Return (X, Y) of the center of cell containing provided text 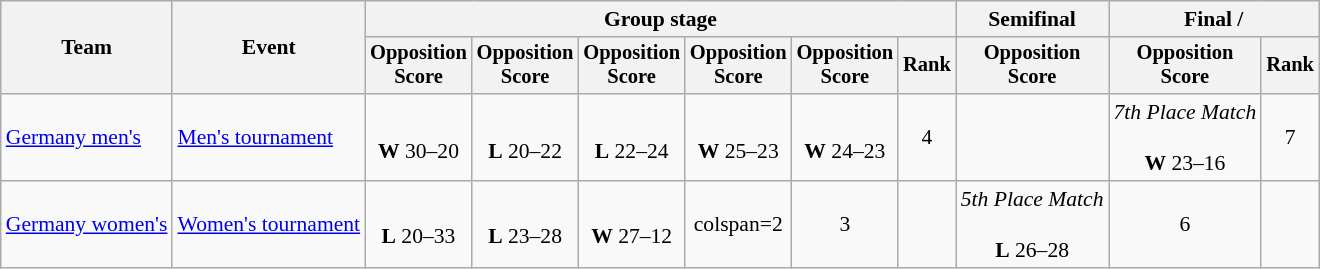
Event (268, 48)
Final / (1213, 19)
W 24–23 (846, 138)
Women's tournament (268, 224)
Men's tournament (268, 138)
Team (87, 48)
W 27–12 (632, 224)
7th Place MatchW 23–16 (1184, 138)
Germany men's (87, 138)
L 20–22 (526, 138)
W 25–23 (738, 138)
Germany women's (87, 224)
Group stage (660, 19)
3 (846, 224)
L 23–28 (526, 224)
colspan=2 (738, 224)
7 (1290, 138)
L 22–24 (632, 138)
W 30–20 (418, 138)
5th Place MatchL 26–28 (1032, 224)
4 (927, 138)
L 20–33 (418, 224)
Semifinal (1032, 19)
6 (1184, 224)
